Pinpoint the cell where the given text exists, returning its [X, Y] midpoint coordinate. 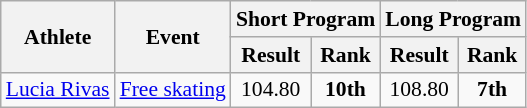
Long Program [453, 19]
108.80 [419, 90]
7th [492, 90]
10th [346, 90]
Short Program [306, 19]
Athlete [58, 36]
104.80 [271, 90]
Event [173, 36]
Lucia Rivas [58, 90]
Free skating [173, 90]
